Return the [x, y] coordinate for the center point of the cell that contains the specified text.  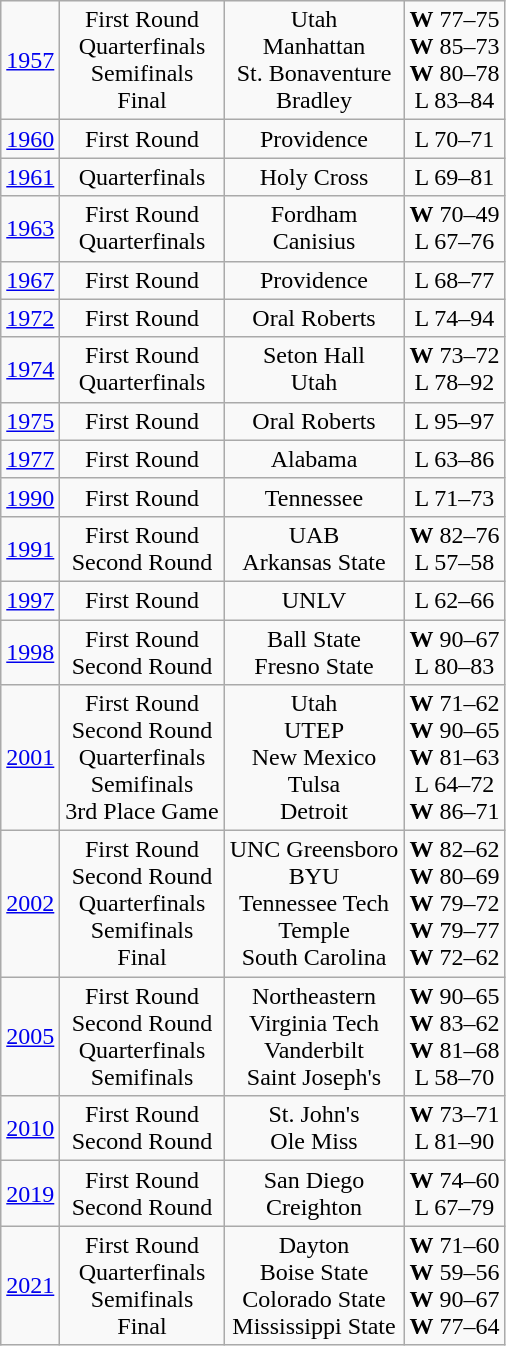
W 74–60L 67–79 [454, 1194]
2001 [30, 758]
L 68–77 [454, 280]
1977 [30, 459]
NortheasternVirginia TechVanderbiltSaint Joseph's [314, 1036]
2019 [30, 1194]
DaytonBoise StateColorado StateMississippi State [314, 1286]
L 69–81 [454, 177]
W 77–75W 85–73W 80–78L 83–84 [454, 60]
Tennessee [314, 497]
St. John'sOle Miss [314, 1128]
1990 [30, 497]
Quarterfinals [142, 177]
L 71–73 [454, 497]
San DiegoCreighton [314, 1194]
UABArkansas State [314, 548]
L 74–94 [454, 318]
L 62–66 [454, 600]
W 82–76L 57–58 [454, 548]
First RoundSecond RoundQuarterfinalsSemifinalsFinal [142, 904]
1975 [30, 421]
1963 [30, 228]
W 90–65W 83–62W 81–68L 58–70 [454, 1036]
1967 [30, 280]
2002 [30, 904]
First RoundSecond RoundQuarterfinalsSemifinals3rd Place Game [142, 758]
FordhamCanisius [314, 228]
Alabama [314, 459]
1957 [30, 60]
1974 [30, 370]
UNLV [314, 600]
W 73–71L 81–90 [454, 1128]
L 70–71 [454, 139]
First RoundSecond RoundQuarterfinalsSemifinals [142, 1036]
W 71–60W 59–56W 90–67 W 77–64 [454, 1286]
1960 [30, 139]
UNC GreensboroBYUTennessee TechTempleSouth Carolina [314, 904]
W 73–72L 78–92 [454, 370]
Holy Cross [314, 177]
1972 [30, 318]
2021 [30, 1286]
UtahManhattanSt. BonaventureBradley [314, 60]
W 90–67L 80–83 [454, 652]
Ball StateFresno State [314, 652]
1991 [30, 548]
1998 [30, 652]
2005 [30, 1036]
W 70–49L 67–76 [454, 228]
UtahUTEPNew MexicoTulsaDetroit [314, 758]
1997 [30, 600]
1961 [30, 177]
L 63–86 [454, 459]
L 95–97 [454, 421]
W 82–62W 80–69W 79–72W 79–77W 72–62 [454, 904]
2010 [30, 1128]
Seton HallUtah [314, 370]
W 71–62W 90–65W 81–63L 64–72W 86–71 [454, 758]
